From the cell containing the given text, extract its center point as (x, y) coordinate. 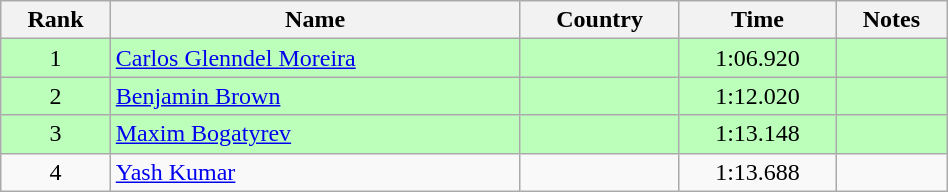
Country (600, 20)
1:06.920 (757, 58)
Yash Kumar (315, 172)
1:13.148 (757, 134)
Name (315, 20)
2 (56, 96)
1 (56, 58)
1:12.020 (757, 96)
Rank (56, 20)
Maxim Bogatyrev (315, 134)
Notes (892, 20)
1:13.688 (757, 172)
Benjamin Brown (315, 96)
Carlos Glenndel Moreira (315, 58)
3 (56, 134)
Time (757, 20)
4 (56, 172)
